Detect which cell encompasses the target text, then output its [X, Y] center coordinate. 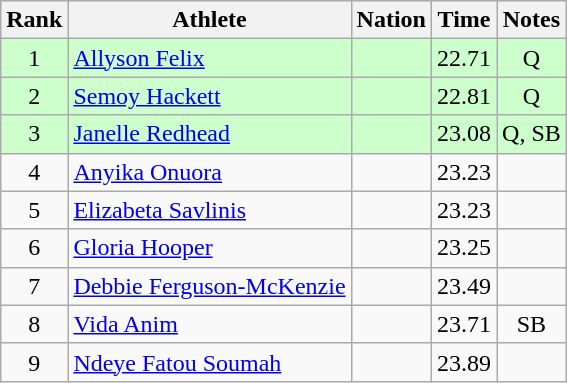
3 [34, 134]
Notes [532, 20]
2 [34, 96]
Janelle Redhead [210, 134]
23.89 [464, 362]
23.25 [464, 248]
22.71 [464, 58]
23.71 [464, 324]
6 [34, 248]
Rank [34, 20]
Athlete [210, 20]
22.81 [464, 96]
23.08 [464, 134]
9 [34, 362]
4 [34, 172]
Ndeye Fatou Soumah [210, 362]
Semoy Hackett [210, 96]
23.49 [464, 286]
Time [464, 20]
Nation [391, 20]
Anyika Onuora [210, 172]
Elizabeta Savlinis [210, 210]
5 [34, 210]
Debbie Ferguson-McKenzie [210, 286]
Gloria Hooper [210, 248]
SB [532, 324]
Allyson Felix [210, 58]
7 [34, 286]
1 [34, 58]
8 [34, 324]
Q, SB [532, 134]
Vida Anim [210, 324]
